Provide the (X, Y) coordinate of the cell's center where the given text is located.  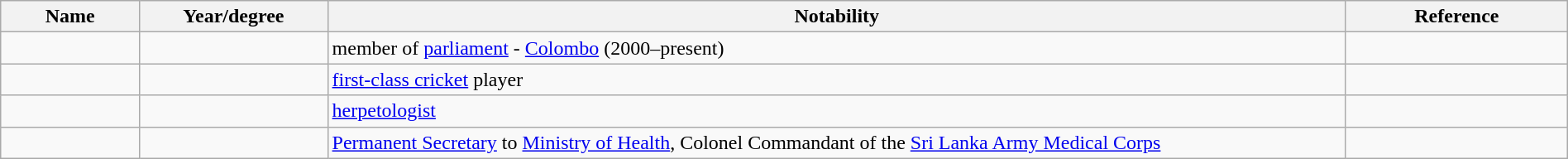
Reference (1456, 17)
Name (70, 17)
member of parliament - Colombo (2000–present) (837, 48)
Permanent Secretary to Ministry of Health, Colonel Commandant of the Sri Lanka Army Medical Corps (837, 142)
first-class cricket player (837, 79)
Year/degree (233, 17)
Notability (837, 17)
herpetologist (837, 111)
